Locate the cell with the specified text and output its (x, y) center coordinate. 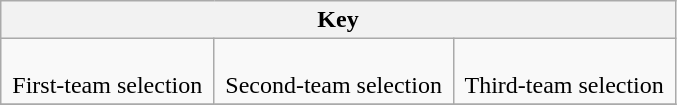
First-team selection (108, 72)
Key (338, 20)
Second-team selection (334, 72)
Third-team selection (564, 72)
